Return the (x, y) coordinate for the center point of the cell that contains the specified text.  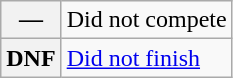
Did not compete (146, 20)
— (31, 20)
DNF (31, 58)
Did not finish (146, 58)
